Return the [x, y] coordinate for the center point of the cell that contains the specified text.  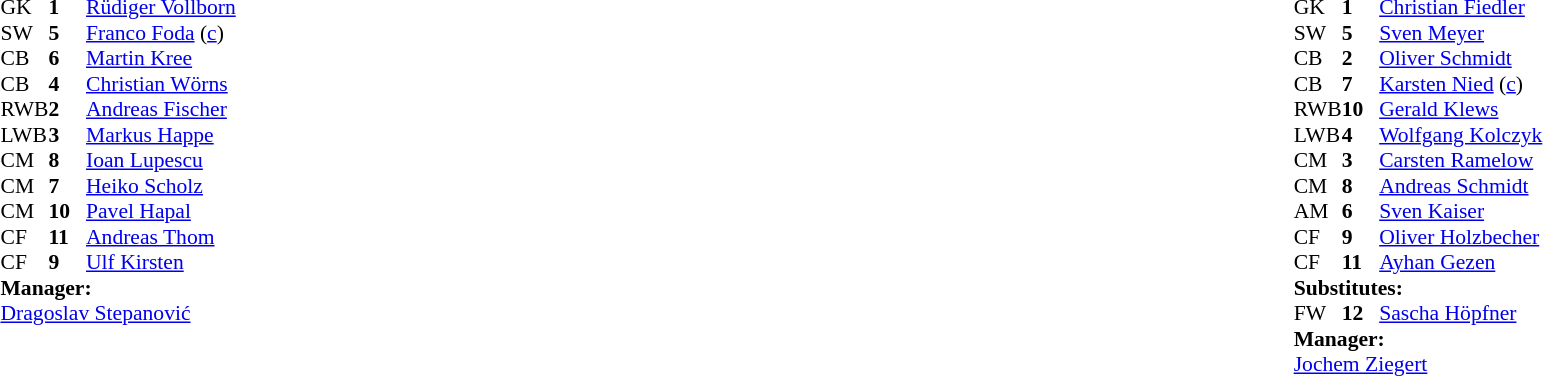
Ioan Lupescu [161, 161]
Sven Meyer [1460, 33]
Sven Kaiser [1460, 211]
Wolfgang Kolczyk [1460, 135]
Oliver Holzbecher [1460, 237]
Franco Foda (c) [161, 33]
Ayhan Gezen [1460, 263]
Oliver Schmidt [1460, 59]
Andreas Schmidt [1460, 186]
Markus Happe [161, 135]
Heiko Scholz [161, 186]
Karsten Nied (c) [1460, 84]
Sascha Höpfner [1460, 313]
FW [1318, 313]
Substitutes: [1418, 288]
Carsten Ramelow [1460, 161]
Martin Kree [161, 59]
AM [1318, 211]
Christian Wörns [161, 84]
Pavel Hapal [161, 211]
Andreas Thom [161, 237]
12 [1361, 313]
Dragoslav Stepanović [118, 313]
Andreas Fischer [161, 109]
Gerald Klews [1460, 109]
Ulf Kirsten [161, 263]
